Search for the cell housing the specified text and yield its [x, y] center coordinate. 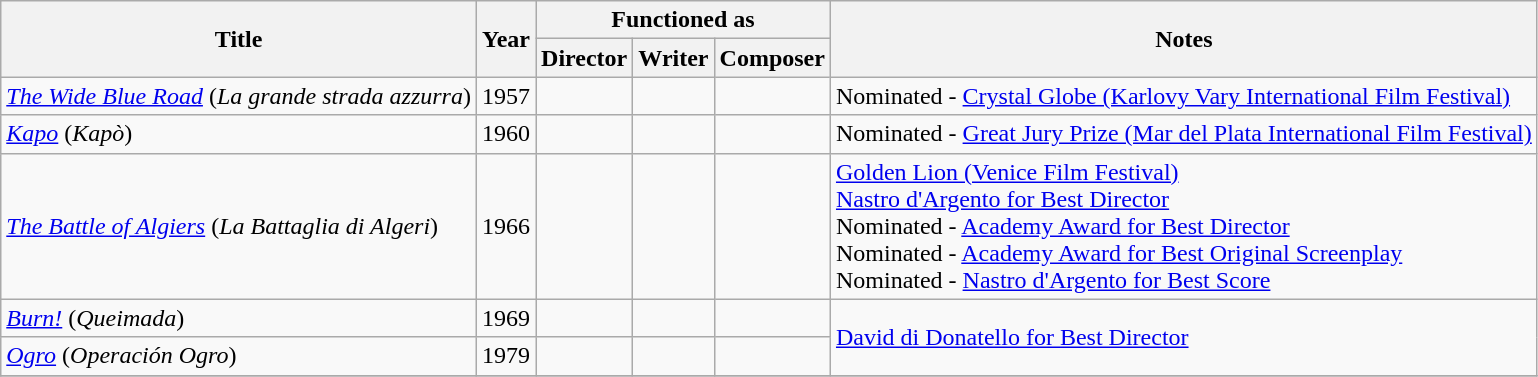
Burn! (Queimada) [239, 318]
Ogro (Operación Ogro) [239, 356]
Title [239, 39]
1969 [506, 318]
Nominated - Great Jury Prize (Mar del Plata International Film Festival) [1184, 134]
Notes [1184, 39]
Kapo (Kapò) [239, 134]
1960 [506, 134]
Director [584, 58]
Nominated - Crystal Globe (Karlovy Vary International Film Festival) [1184, 96]
1966 [506, 226]
Composer [772, 58]
Year [506, 39]
1957 [506, 96]
The Wide Blue Road (La grande strada azzurra) [239, 96]
The Battle of Algiers (La Battaglia di Algeri) [239, 226]
Writer [674, 58]
Functioned as [684, 20]
1979 [506, 356]
David di Donatello for Best Director [1184, 337]
